Extract the (x, y) coordinate from the center of the cell holding the provided text.  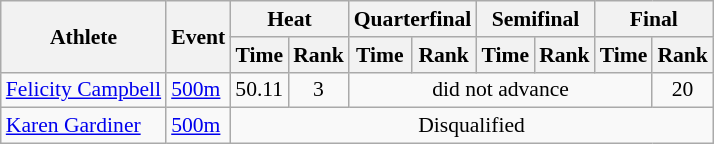
Athlete (84, 36)
Heat (289, 19)
Event (198, 36)
50.11 (259, 90)
Felicity Campbell (84, 90)
Semifinal (535, 19)
Final (654, 19)
Karen Gardiner (84, 126)
Disqualified (472, 126)
did not advance (501, 90)
3 (318, 90)
Quarterfinal (413, 19)
20 (682, 90)
